From the cell containing the given text, extract its center point as (x, y) coordinate. 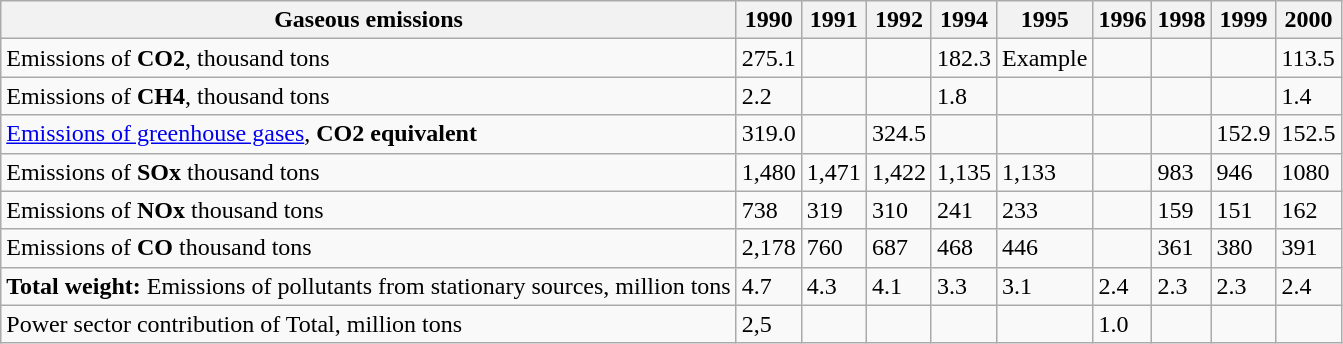
324.5 (898, 134)
275.1 (768, 58)
687 (898, 248)
152.9 (1244, 134)
983 (1182, 172)
3.3 (964, 286)
946 (1244, 172)
182.3 (964, 58)
1,133 (1044, 172)
2.2 (768, 96)
361 (1182, 248)
1995 (1044, 20)
113.5 (1308, 58)
1994 (964, 20)
Emissions of CO2, thousand tons (368, 58)
1,471 (834, 172)
233 (1044, 210)
1.4 (1308, 96)
Emissions of CH4, thousand tons (368, 96)
2000 (1308, 20)
4.7 (768, 286)
319.0 (768, 134)
1992 (898, 20)
380 (1244, 248)
1990 (768, 20)
1999 (1244, 20)
Example (1044, 58)
391 (1308, 248)
Emissions of NOx thousand tons (368, 210)
151 (1244, 210)
319 (834, 210)
446 (1044, 248)
Total weight: Emissions of pollutants from stationary sources, million tons (368, 286)
Gaseous emissions (368, 20)
1,422 (898, 172)
1.0 (1122, 324)
1991 (834, 20)
Power sector contribution of Total, million tons (368, 324)
310 (898, 210)
760 (834, 248)
2,178 (768, 248)
159 (1182, 210)
4.3 (834, 286)
2,5 (768, 324)
4.1 (898, 286)
1,135 (964, 172)
3.1 (1044, 286)
1998 (1182, 20)
241 (964, 210)
1,480 (768, 172)
162 (1308, 210)
738 (768, 210)
468 (964, 248)
1080 (1308, 172)
Emissions of SOх thousand tons (368, 172)
Emissions of CO thousand tons (368, 248)
1.8 (964, 96)
152.5 (1308, 134)
1996 (1122, 20)
Emissions of greenhouse gases, CO2 equivalent (368, 134)
